Find where the given text appears and provide that cell's center as [X, Y] coordinate. 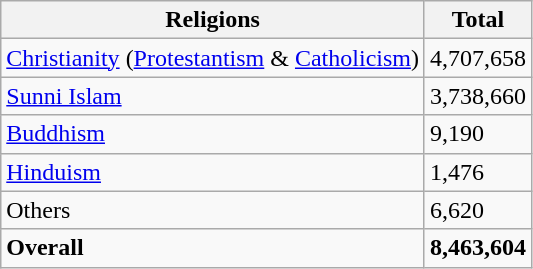
3,738,660 [478, 96]
Hinduism [213, 172]
Buddhism [213, 134]
Religions [213, 20]
8,463,604 [478, 248]
1,476 [478, 172]
9,190 [478, 134]
Overall [213, 248]
Christianity (Protestantism & Catholicism) [213, 58]
Total [478, 20]
Sunni Islam [213, 96]
Others [213, 210]
6,620 [478, 210]
4,707,658 [478, 58]
